Pinpoint the cell where the given text exists, returning its [X, Y] midpoint coordinate. 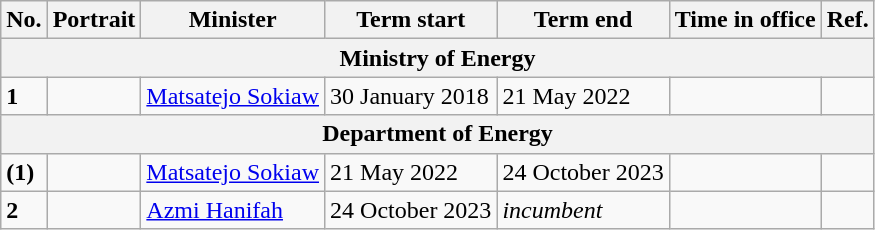
Portrait [94, 20]
Ref. [848, 20]
Department of Energy [438, 134]
Time in office [745, 20]
1 [24, 96]
2 [24, 210]
Minister [233, 20]
(1) [24, 172]
incumbent [583, 210]
Term start [411, 20]
No. [24, 20]
30 January 2018 [411, 96]
Ministry of Energy [438, 58]
Term end [583, 20]
Azmi Hanifah [233, 210]
